Search for the cell housing the specified text and yield its [x, y] center coordinate. 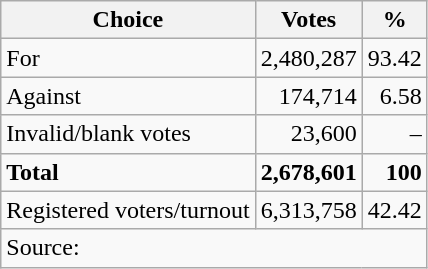
42.42 [394, 210]
2,678,601 [308, 172]
6.58 [394, 96]
Votes [308, 20]
Choice [128, 20]
% [394, 20]
23,600 [308, 134]
Registered voters/turnout [128, 210]
6,313,758 [308, 210]
Against [128, 96]
100 [394, 172]
Invalid/blank votes [128, 134]
2,480,287 [308, 58]
174,714 [308, 96]
– [394, 134]
For [128, 58]
Total [128, 172]
Source: [214, 248]
93.42 [394, 58]
